Scan for the cell matching the given text and deliver its (x, y) coordinate at center. 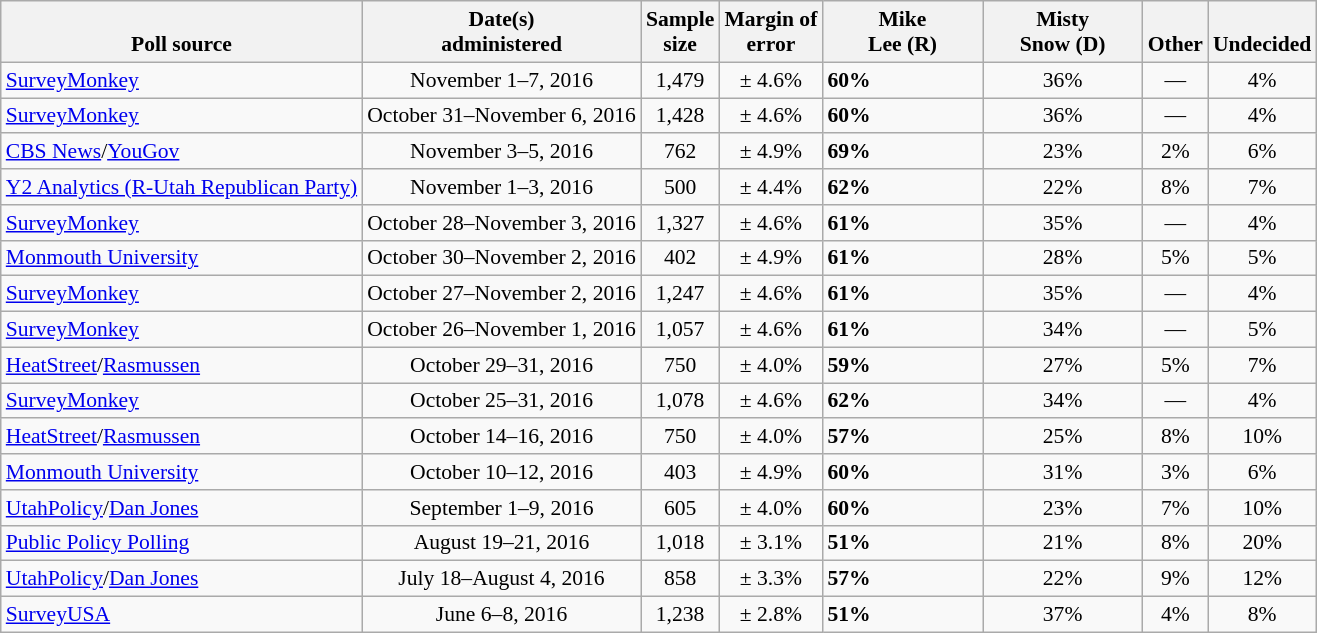
± 3.3% (770, 579)
403 (680, 472)
31% (1063, 472)
762 (680, 152)
Poll source (182, 32)
± 3.1% (770, 543)
1,327 (680, 223)
1,428 (680, 116)
November 1–7, 2016 (502, 80)
1,078 (680, 401)
September 1–9, 2016 (502, 508)
Date(s)administered (502, 32)
69% (902, 152)
October 25–31, 2016 (502, 401)
October 26–November 1, 2016 (502, 330)
Other (1176, 32)
October 28–November 3, 2016 (502, 223)
1,057 (680, 330)
Undecided (1262, 32)
1,238 (680, 615)
October 31–November 6, 2016 (502, 116)
± 2.8% (770, 615)
November 1–3, 2016 (502, 187)
27% (1063, 365)
± 4.4% (770, 187)
July 18–August 4, 2016 (502, 579)
October 14–16, 2016 (502, 437)
MikeLee (R) (902, 32)
Y2 Analytics (R-Utah Republican Party) (182, 187)
Public Policy Polling (182, 543)
SurveyUSA (182, 615)
CBS News/YouGov (182, 152)
28% (1063, 258)
MistySnow (D) (1063, 32)
Margin oferror (770, 32)
August 19–21, 2016 (502, 543)
9% (1176, 579)
June 6–8, 2016 (502, 615)
12% (1262, 579)
November 3–5, 2016 (502, 152)
25% (1063, 437)
20% (1262, 543)
October 27–November 2, 2016 (502, 294)
1,018 (680, 543)
858 (680, 579)
3% (1176, 472)
October 29–31, 2016 (502, 365)
37% (1063, 615)
21% (1063, 543)
59% (902, 365)
October 30–November 2, 2016 (502, 258)
1,247 (680, 294)
402 (680, 258)
2% (1176, 152)
500 (680, 187)
605 (680, 508)
1,479 (680, 80)
October 10–12, 2016 (502, 472)
Samplesize (680, 32)
